Identify which cell holds the provided text, then report its [x, y] central coordinate. 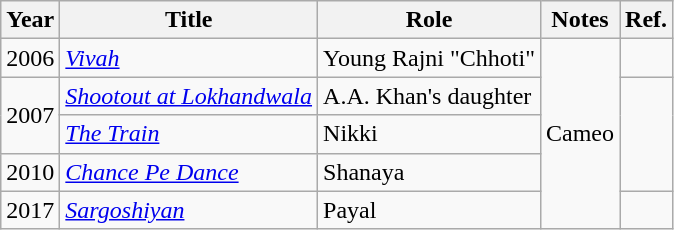
Payal [430, 210]
Sargoshiyan [189, 210]
Nikki [430, 134]
Cameo [580, 134]
Title [189, 20]
2017 [30, 210]
Young Rajni "Chhoti" [430, 58]
Vivah [189, 58]
2010 [30, 172]
2007 [30, 115]
Chance Pe Dance [189, 172]
Notes [580, 20]
Shanaya [430, 172]
A.A. Khan's daughter [430, 96]
The Train [189, 134]
Role [430, 20]
Year [30, 20]
2006 [30, 58]
Ref. [646, 20]
Shootout at Lokhandwala [189, 96]
